Pinpoint the cell where the given text exists, returning its [x, y] midpoint coordinate. 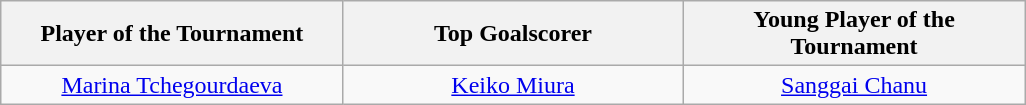
Marina Tchegourdaeva [172, 85]
Keiko Miura [512, 85]
Young Player of the Tournament [854, 34]
Sanggai Chanu [854, 85]
Player of the Tournament [172, 34]
Top Goalscorer [512, 34]
